Find where the given text appears and provide that cell's center as [X, Y] coordinate. 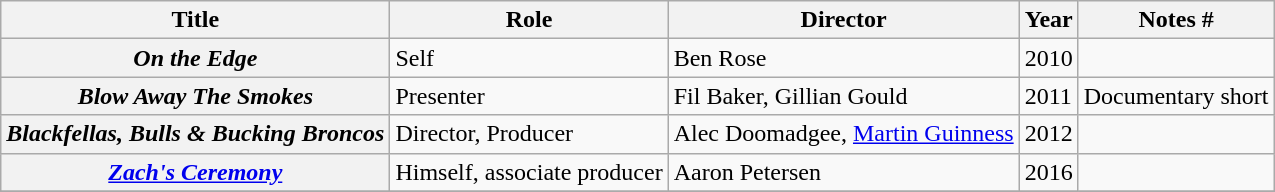
2016 [1048, 172]
On the Edge [196, 58]
Himself, associate producer [529, 172]
2012 [1048, 134]
Aaron Petersen [844, 172]
Director, Producer [529, 134]
Title [196, 20]
Alec Doomadgee, Martin Guinness [844, 134]
Role [529, 20]
Documentary short [1176, 96]
2010 [1048, 58]
Fil Baker, Gillian Gould [844, 96]
Ben Rose [844, 58]
Zach's Ceremony [196, 172]
Notes # [1176, 20]
Blow Away The Smokes [196, 96]
Director [844, 20]
Blackfellas, Bulls & Bucking Broncos [196, 134]
Presenter [529, 96]
Year [1048, 20]
Self [529, 58]
2011 [1048, 96]
